Output the (X, Y) coordinate of the center of the cell containing the given text.  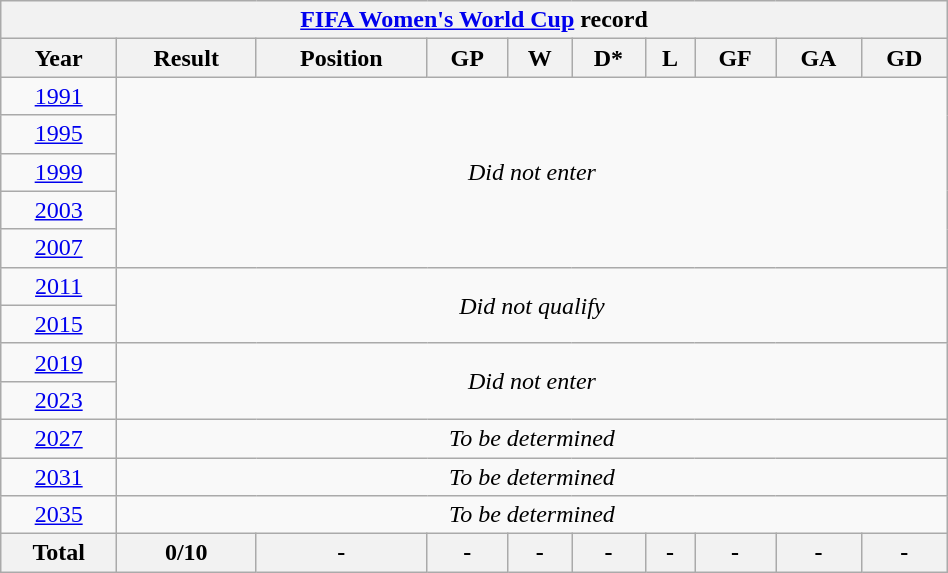
GP (468, 58)
2015 (59, 324)
2007 (59, 248)
Year (59, 58)
W (540, 58)
2019 (59, 362)
Position (342, 58)
2003 (59, 210)
2031 (59, 477)
D* (609, 58)
2023 (59, 400)
0/10 (186, 553)
GD (904, 58)
GA (819, 58)
Total (59, 553)
1999 (59, 172)
2027 (59, 438)
1995 (59, 134)
L (670, 58)
1991 (59, 96)
2035 (59, 515)
2011 (59, 286)
Result (186, 58)
Did not qualify (532, 305)
GF (736, 58)
FIFA Women's World Cup record (474, 20)
